Determine the [X, Y] coordinate at the center of the cell enclosing the given text.  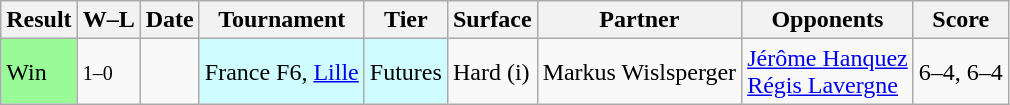
6–4, 6–4 [960, 72]
Hard (i) [492, 72]
Date [170, 20]
Surface [492, 20]
Tier [406, 20]
1–0 [108, 72]
Tournament [282, 20]
Partner [640, 20]
Jérôme Hanquez Régis Lavergne [828, 72]
Result [39, 20]
Opponents [828, 20]
W–L [108, 20]
Markus Wislsperger [640, 72]
France F6, Lille [282, 72]
Score [960, 20]
Win [39, 72]
Futures [406, 72]
